Provide the [x, y] coordinate of the cell's center where the given text is located.  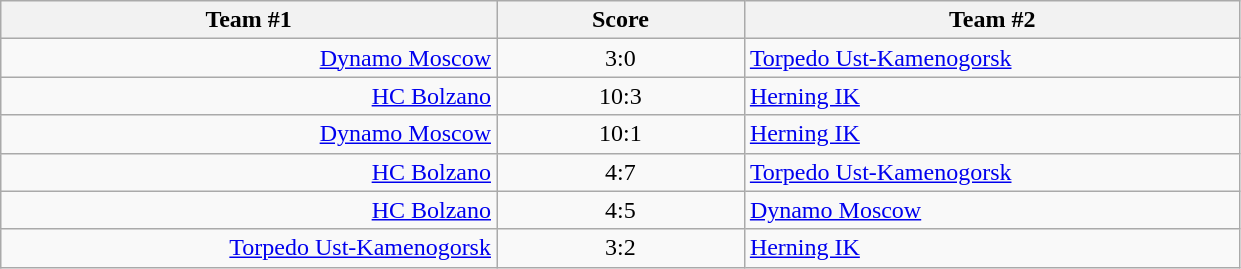
10:3 [620, 96]
3:2 [620, 248]
10:1 [620, 134]
4:7 [620, 172]
Score [620, 20]
Team #2 [992, 20]
Team #1 [249, 20]
3:0 [620, 58]
4:5 [620, 210]
